Extract the [x, y] coordinate from the center of the cell holding the provided text.  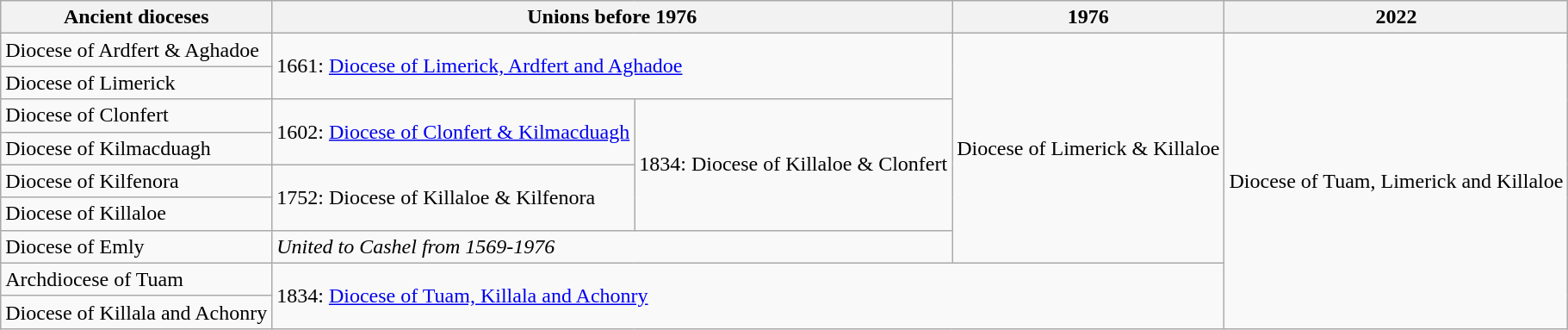
United to Cashel from 1569-1976 [612, 246]
1834: Diocese of Killaloe & Clonfert [794, 165]
1752: Diocese of Killaloe & Kilfenora [453, 197]
Diocese of Kilmacduagh [136, 148]
Diocese of Tuam, Limerick and Killaloe [1397, 181]
Diocese of Clonfert [136, 115]
Diocese of Emly [136, 246]
Diocese of Limerick & Killaloe [1088, 148]
Diocese of Killala and Achonry [136, 312]
1976 [1088, 17]
Ancient dioceses [136, 17]
Diocese of Ardfert & Aghadoe [136, 50]
Diocese of Killaloe [136, 214]
Diocese of Limerick [136, 83]
Unions before 1976 [612, 17]
1834: Diocese of Tuam, Killala and Achonry [748, 296]
1602: Diocese of Clonfert & Kilmacduagh [453, 132]
1661: Diocese of Limerick, Ardfert and Aghadoe [612, 66]
Archdiocese of Tuam [136, 279]
2022 [1397, 17]
Diocese of Kilfenora [136, 181]
